Determine the [x, y] coordinate at the center of the cell enclosing the given text.  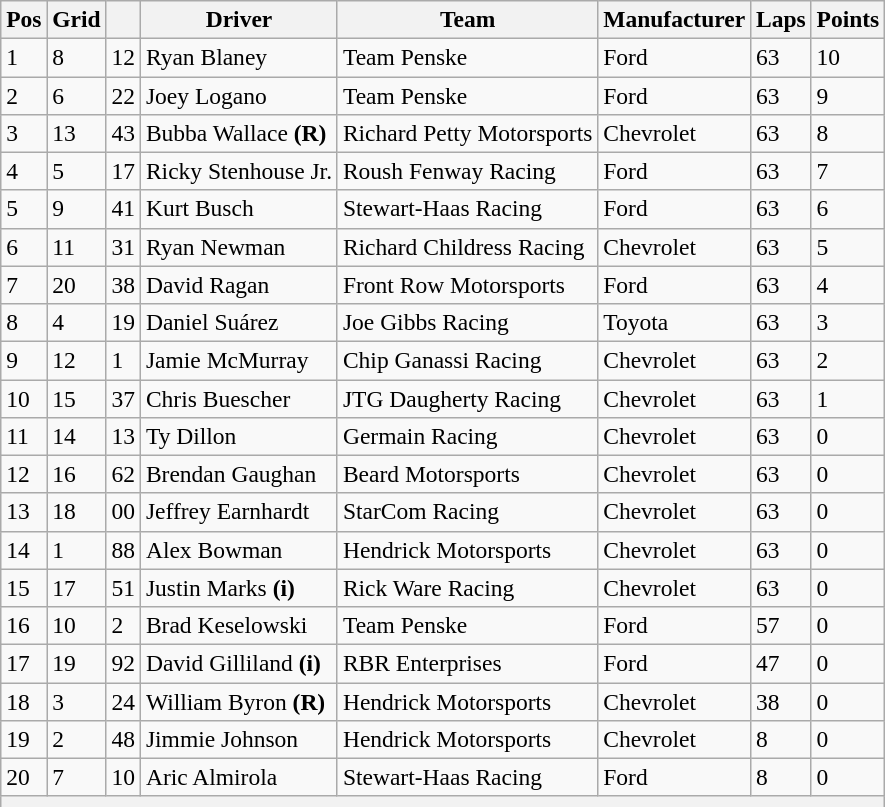
47 [782, 663]
Jimmie Johnson [238, 739]
31 [123, 247]
62 [123, 474]
William Byron (R) [238, 701]
Points [848, 19]
22 [123, 95]
Joe Gibbs Racing [467, 322]
Jeffrey Earnhardt [238, 512]
Ryan Newman [238, 247]
Alex Bowman [238, 550]
Manufacturer [674, 19]
Pos [24, 19]
Driver [238, 19]
Roush Fenway Racing [467, 171]
57 [782, 625]
Ty Dillon [238, 436]
RBR Enterprises [467, 663]
Laps [782, 19]
51 [123, 588]
Daniel Suárez [238, 322]
Justin Marks (i) [238, 588]
Brad Keselowski [238, 625]
Beard Motorsports [467, 474]
Front Row Motorsports [467, 285]
Ryan Blaney [238, 57]
41 [123, 209]
Ricky Stenhouse Jr. [238, 171]
Jamie McMurray [238, 360]
Kurt Busch [238, 209]
88 [123, 550]
24 [123, 701]
Aric Almirola [238, 777]
43 [123, 133]
Toyota [674, 322]
Brendan Gaughan [238, 474]
JTG Daugherty Racing [467, 398]
Joey Logano [238, 95]
Bubba Wallace (R) [238, 133]
Germain Racing [467, 436]
Richard Petty Motorsports [467, 133]
00 [123, 512]
Grid [76, 19]
48 [123, 739]
37 [123, 398]
92 [123, 663]
David Gilliland (i) [238, 663]
StarCom Racing [467, 512]
Team [467, 19]
Richard Childress Racing [467, 247]
Rick Ware Racing [467, 588]
David Ragan [238, 285]
Chip Ganassi Racing [467, 360]
Chris Buescher [238, 398]
